From the cell containing the given text, extract its center point as [x, y] coordinate. 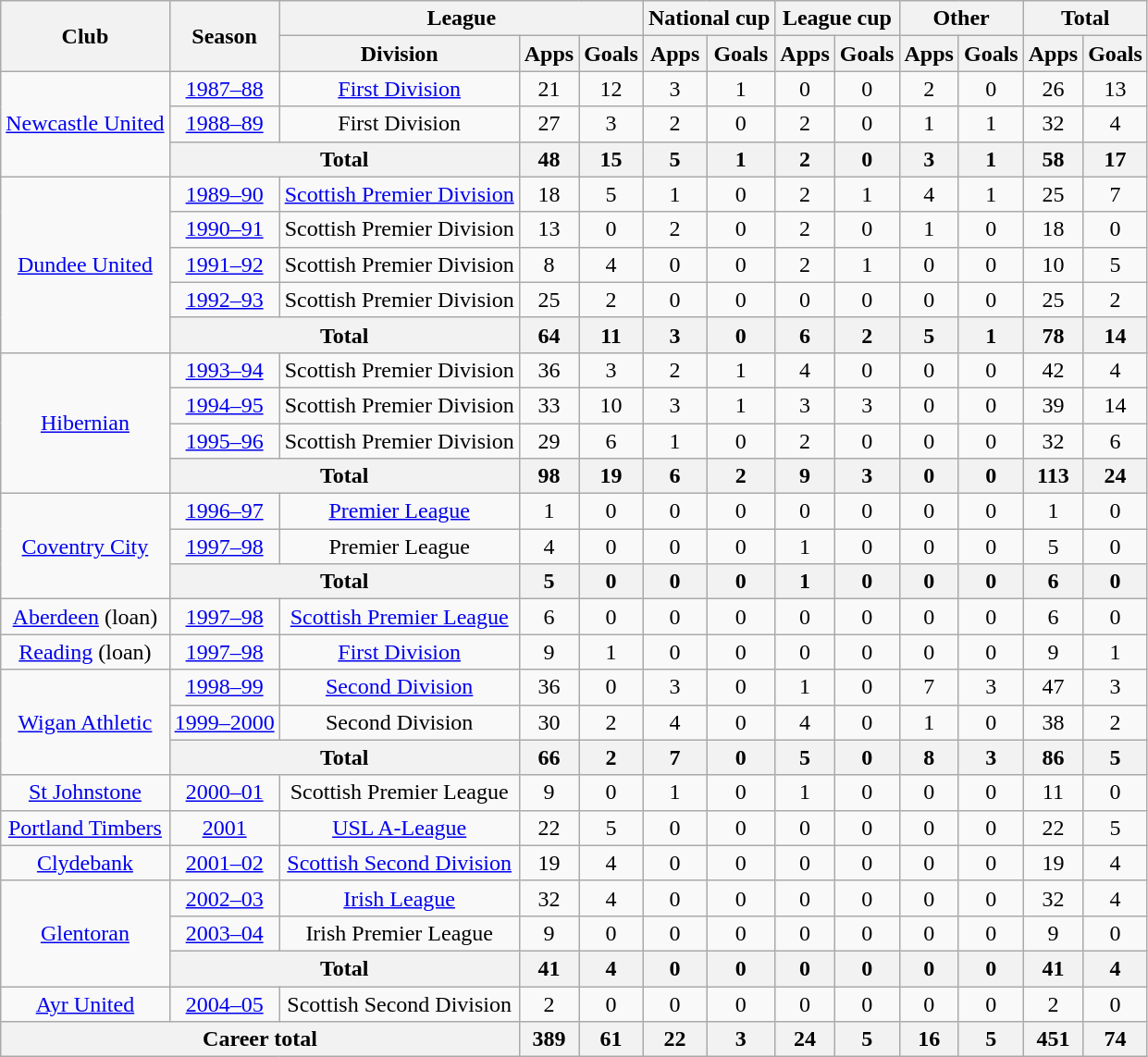
St Johnstone [85, 793]
61 [611, 1039]
47 [1053, 687]
29 [549, 441]
2000–01 [224, 793]
Newcastle United [85, 124]
38 [1053, 722]
78 [1053, 335]
1994–95 [224, 405]
Wigan Athletic [85, 722]
389 [549, 1039]
Ayr United [85, 1003]
2001 [224, 828]
2001–02 [224, 863]
16 [929, 1039]
League cup [837, 18]
21 [549, 89]
1999–2000 [224, 722]
Clydebank [85, 863]
1996–97 [224, 511]
Other [961, 18]
26 [1053, 89]
USL A-League [400, 828]
33 [549, 405]
1987–88 [224, 89]
113 [1053, 476]
1992–93 [224, 300]
451 [1053, 1039]
12 [611, 89]
League [461, 18]
39 [1053, 405]
98 [549, 476]
58 [1053, 159]
Aberdeen (loan) [85, 617]
Portland Timbers [85, 828]
1995–96 [224, 441]
Season [224, 36]
Coventry City [85, 547]
Irish Premier League [400, 933]
1991–92 [224, 264]
27 [549, 124]
2004–05 [224, 1003]
30 [549, 722]
Irish League [400, 898]
2003–04 [224, 933]
48 [549, 159]
National cup [709, 18]
Hibernian [85, 423]
Division [400, 54]
42 [1053, 370]
Reading (loan) [85, 652]
1989–90 [224, 194]
86 [1053, 757]
1990–91 [224, 229]
74 [1116, 1039]
2002–03 [224, 898]
Career total [260, 1039]
64 [549, 335]
66 [549, 757]
Club [85, 36]
1988–89 [224, 124]
15 [611, 159]
1993–94 [224, 370]
1998–99 [224, 687]
17 [1116, 159]
Glentoran [85, 933]
Dundee United [85, 264]
